Determine the [X, Y] coordinate at the center of the cell enclosing the given text.  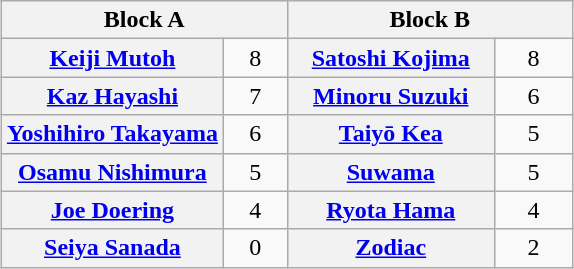
Yoshihiro Takayama [112, 134]
Satoshi Kojima [391, 58]
Kaz Hayashi [112, 96]
Seiya Sanada [112, 248]
Minoru Suzuki [391, 96]
Joe Doering [112, 210]
Taiyō Kea [391, 134]
Osamu Nishimura [112, 172]
7 [255, 96]
0 [255, 248]
Block A [144, 20]
Keiji Mutoh [112, 58]
Suwama [391, 172]
Ryota Hama [391, 210]
Zodiac [391, 248]
2 [534, 248]
Block B [430, 20]
